Determine the (x, y) coordinate at the center of the cell enclosing the given text.  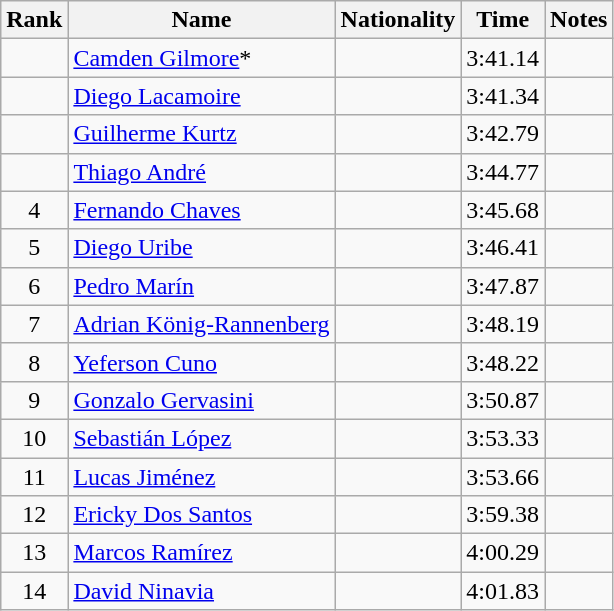
3:46.41 (503, 248)
Nationality (398, 20)
Time (503, 20)
14 (34, 591)
6 (34, 286)
12 (34, 515)
4 (34, 210)
3:48.22 (503, 362)
Pedro Marín (202, 286)
3:50.87 (503, 400)
4:01.83 (503, 591)
Lucas Jiménez (202, 477)
Diego Lacamoire (202, 96)
3:53.33 (503, 438)
5 (34, 248)
8 (34, 362)
Guilherme Kurtz (202, 134)
Adrian König-Rannenberg (202, 324)
3:41.34 (503, 96)
13 (34, 553)
4:00.29 (503, 553)
7 (34, 324)
Ericky Dos Santos (202, 515)
3:41.14 (503, 58)
Camden Gilmore* (202, 58)
10 (34, 438)
9 (34, 400)
3:44.77 (503, 172)
Fernando Chaves (202, 210)
11 (34, 477)
Thiago André (202, 172)
Gonzalo Gervasini (202, 400)
Diego Uribe (202, 248)
3:53.66 (503, 477)
Yeferson Cuno (202, 362)
Rank (34, 20)
3:42.79 (503, 134)
3:48.19 (503, 324)
David Ninavia (202, 591)
3:59.38 (503, 515)
3:45.68 (503, 210)
Sebastián López (202, 438)
Marcos Ramírez (202, 553)
3:47.87 (503, 286)
Name (202, 20)
Notes (579, 20)
